Locate the cell with the specified text and output its [X, Y] center coordinate. 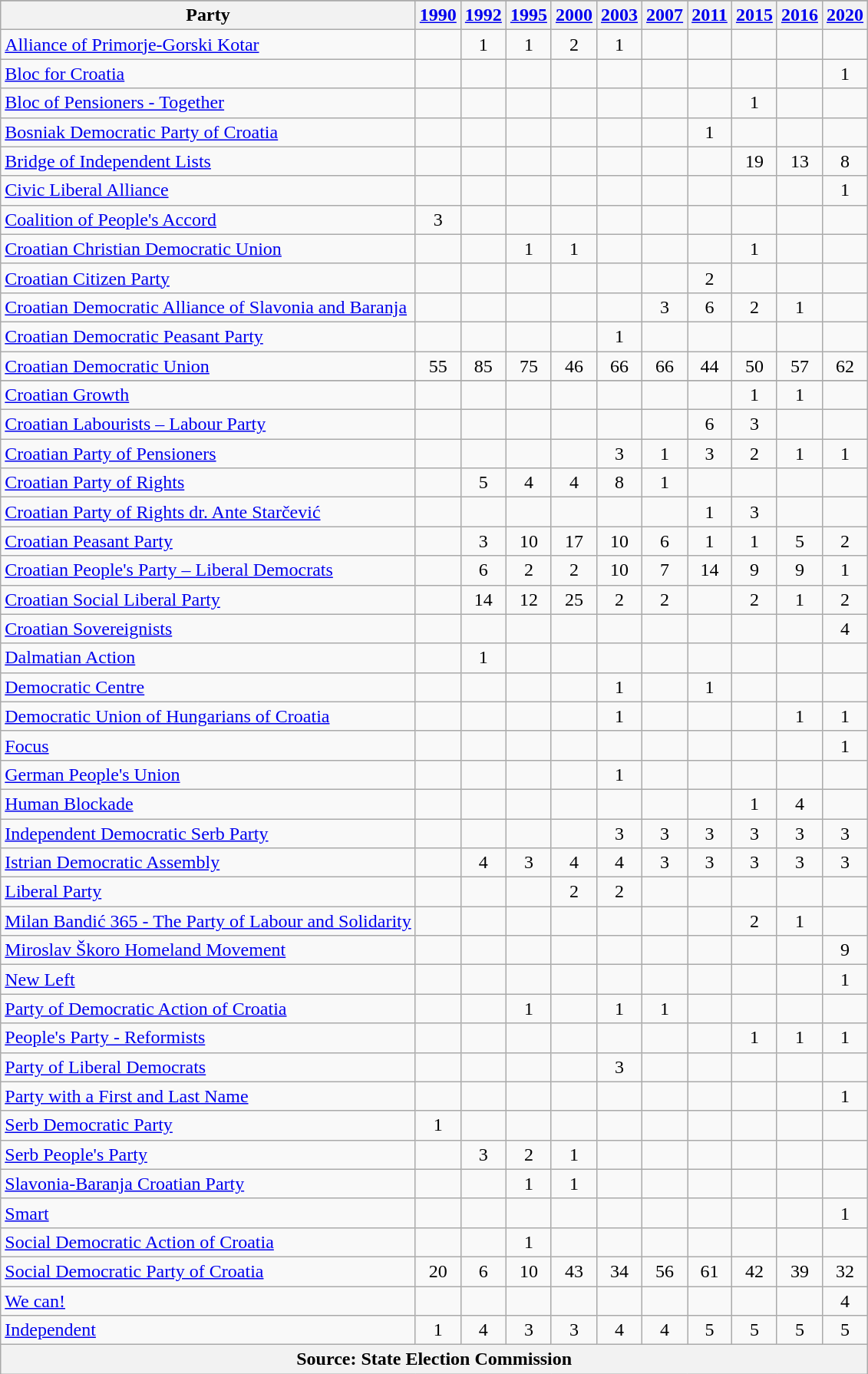
Source: State Election Commission [434, 1359]
Bloc for Croatia [209, 74]
46 [574, 366]
Croatian Labourists – Labour Party [209, 424]
Bridge of Independent Lists [209, 161]
Croatian Sovereignists [209, 629]
75 [528, 366]
Democratic Union of Hungarians of Croatia [209, 716]
Dalmatian Action [209, 658]
Croatian Party of Rights [209, 483]
Miroslav Škoro Homeland Movement [209, 950]
Milan Bandić 365 - The Party of Labour and Solidarity [209, 921]
13 [800, 161]
Social Democratic Party of Croatia [209, 1271]
German People's Union [209, 775]
2016 [800, 15]
32 [846, 1271]
People's Party - Reformists [209, 1038]
56 [665, 1271]
Smart [209, 1213]
1995 [528, 15]
1990 [437, 15]
7 [665, 570]
2015 [754, 15]
Party of Liberal Democrats [209, 1067]
2003 [620, 15]
Bloc of Pensioners - Together [209, 103]
Democratic Centre [209, 687]
Independent Democratic Serb Party [209, 833]
39 [800, 1271]
Croatian Democratic Union [209, 366]
Party of Democratic Action of Croatia [209, 1009]
2020 [846, 15]
Social Democratic Action of Croatia [209, 1242]
85 [484, 366]
34 [620, 1271]
Human Blockade [209, 804]
25 [574, 599]
Liberal Party [209, 892]
Serb People's Party [209, 1154]
Croatian Growth [209, 395]
Croatian Democratic Alliance of Slavonia and Baranja [209, 307]
Croatian Christian Democratic Union [209, 249]
42 [754, 1271]
43 [574, 1271]
Focus [209, 745]
Slavonia-Baranja Croatian Party [209, 1184]
57 [800, 366]
New Left [209, 979]
Istrian Democratic Assembly [209, 863]
50 [754, 366]
2007 [665, 15]
55 [437, 366]
61 [710, 1271]
Serb Democratic Party [209, 1125]
2011 [710, 15]
Party [209, 15]
Croatian Social Liberal Party [209, 599]
We can! [209, 1301]
44 [710, 366]
19 [754, 161]
62 [846, 366]
Bosniak Democratic Party of Croatia [209, 132]
1992 [484, 15]
Croatian Peasant Party [209, 541]
2000 [574, 15]
Independent [209, 1330]
Party with a First and Last Name [209, 1096]
Coalition of People's Accord [209, 220]
Alliance of Primorje-Gorski Kotar [209, 45]
17 [574, 541]
Croatian Democratic Peasant Party [209, 336]
Croatian People's Party – Liberal Democrats [209, 570]
Croatian Citizen Party [209, 278]
Croatian Party of Pensioners [209, 454]
Croatian Party of Rights dr. Ante Starčević [209, 512]
20 [437, 1271]
12 [528, 599]
Civic Liberal Alliance [209, 190]
